Return the (x, y) coordinate for the center point of the cell that contains the specified text.  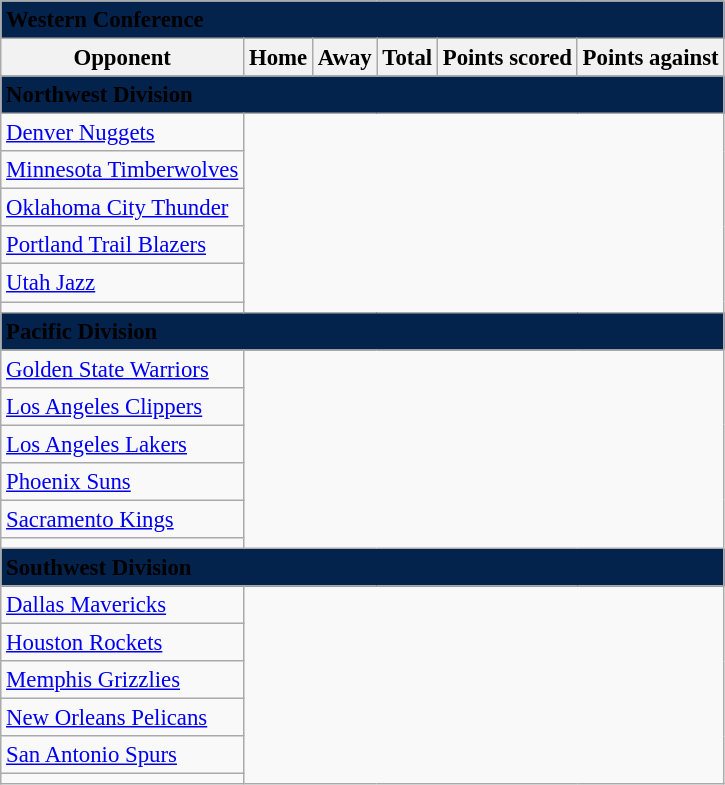
Points against (650, 58)
Phoenix Suns (122, 482)
Houston Rockets (122, 643)
Pacific Division (362, 331)
Denver Nuggets (122, 133)
Golden State Warriors (122, 369)
Los Angeles Clippers (122, 406)
Opponent (122, 58)
Utah Jazz (122, 283)
San Antonio Spurs (122, 755)
Points scored (507, 58)
Minnesota Timberwolves (122, 170)
Portland Trail Blazers (122, 245)
New Orleans Pelicans (122, 718)
Memphis Grizzlies (122, 680)
Home (278, 58)
Western Conference (362, 20)
Sacramento Kings (122, 519)
Northwest Division (362, 95)
Total (407, 58)
Los Angeles Lakers (122, 444)
Away (344, 58)
Southwest Division (362, 567)
Oklahoma City Thunder (122, 208)
Dallas Mavericks (122, 605)
